Provide the (x, y) coordinate of the cell's center where the given text is located.  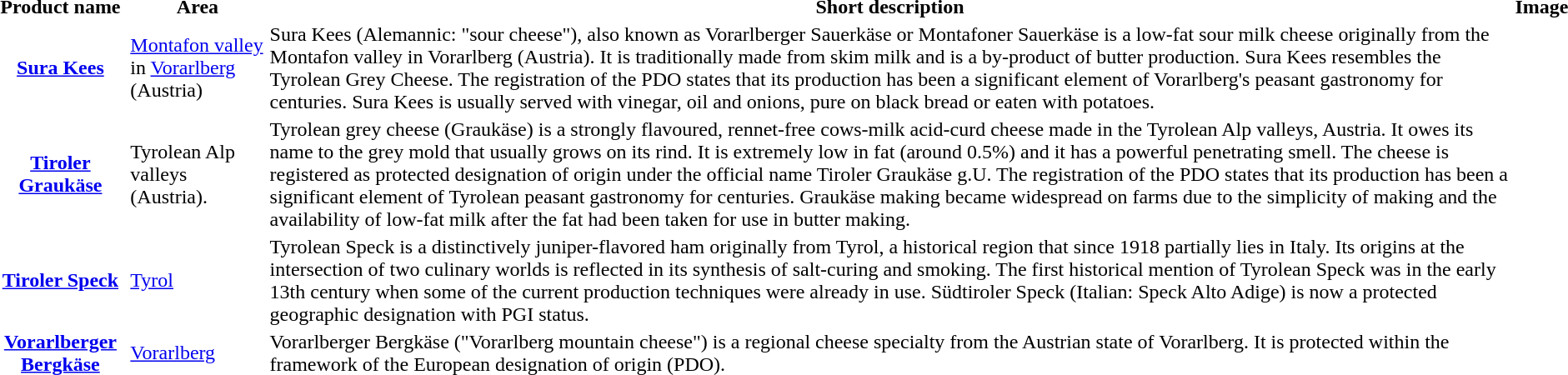
Tyrolean Alp valleys (Austria). (198, 174)
Montafon valley in Vorarlberg (Austria) (198, 68)
Tyrol (198, 280)
